Return the [x, y] coordinate for the center point of the cell that contains the specified text.  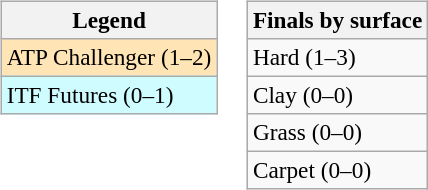
Clay (0–0) [337, 95]
Carpet (0–0) [337, 171]
Hard (1–3) [337, 57]
Grass (0–0) [337, 133]
ATP Challenger (1–2) [108, 57]
Finals by surface [337, 20]
ITF Futures (0–1) [108, 95]
Legend [108, 20]
